Locate the cell with the specified text and output its [x, y] center coordinate. 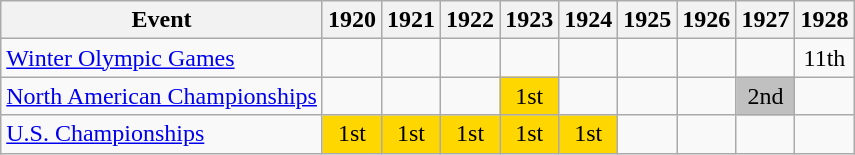
1924 [588, 20]
Event [162, 20]
North American Championships [162, 96]
1927 [766, 20]
1928 [824, 20]
1923 [530, 20]
11th [824, 58]
1926 [706, 20]
1921 [412, 20]
1920 [352, 20]
1925 [648, 20]
2nd [766, 96]
Winter Olympic Games [162, 58]
U.S. Championships [162, 134]
1922 [470, 20]
